Extract the (X, Y) coordinate from the center of the cell holding the provided text.  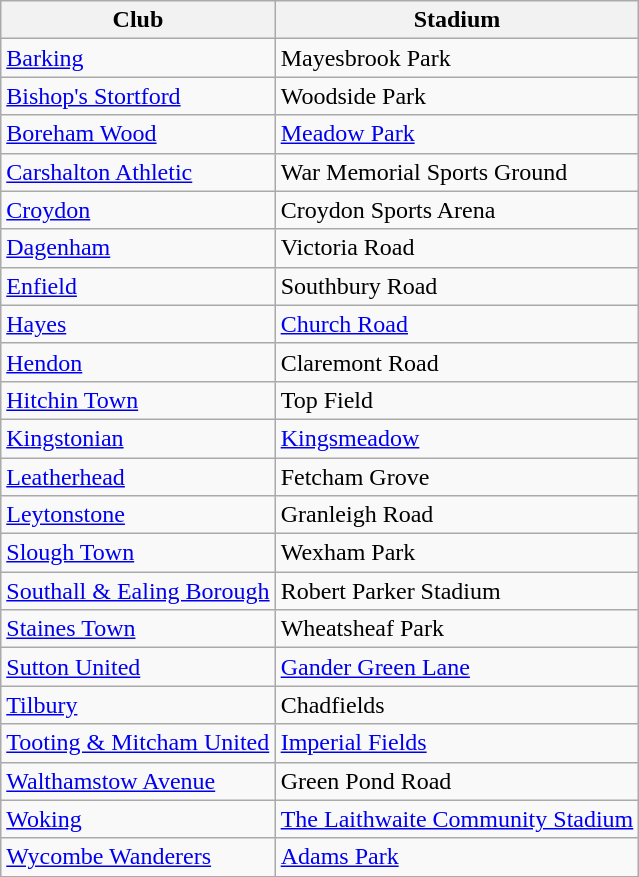
Woodside Park (457, 96)
Adams Park (457, 857)
Claremont Road (457, 362)
Imperial Fields (457, 743)
Green Pond Road (457, 781)
Slough Town (138, 553)
Granleigh Road (457, 515)
Hayes (138, 324)
Meadow Park (457, 134)
Kingstonian (138, 438)
Gander Green Lane (457, 667)
Robert Parker Stadium (457, 591)
Enfield (138, 286)
Woking (138, 819)
Bishop's Stortford (138, 96)
Kingsmeadow (457, 438)
Stadium (457, 20)
Wheatsheaf Park (457, 629)
Southall & Ealing Borough (138, 591)
Southbury Road (457, 286)
Church Road (457, 324)
Hitchin Town (138, 400)
Croydon Sports Arena (457, 210)
Leatherhead (138, 477)
Wexham Park (457, 553)
War Memorial Sports Ground (457, 172)
Staines Town (138, 629)
Mayesbrook Park (457, 58)
Carshalton Athletic (138, 172)
Walthamstow Avenue (138, 781)
The Laithwaite Community Stadium (457, 819)
Top Field (457, 400)
Boreham Wood (138, 134)
Chadfields (457, 705)
Tilbury (138, 705)
Leytonstone (138, 515)
Croydon (138, 210)
Victoria Road (457, 248)
Hendon (138, 362)
Tooting & Mitcham United (138, 743)
Club (138, 20)
Sutton United (138, 667)
Barking (138, 58)
Dagenham (138, 248)
Fetcham Grove (457, 477)
Wycombe Wanderers (138, 857)
